For the text-containing cell, return its midpoint in (x, y) coordinate format. 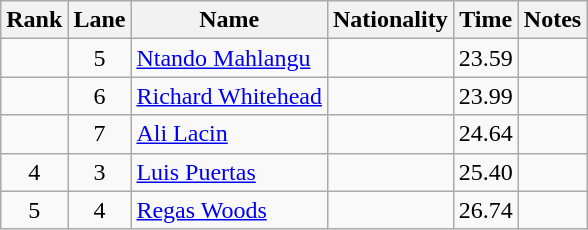
23.59 (486, 58)
Ntando Mahlangu (230, 58)
Name (230, 20)
Time (486, 20)
Notes (552, 20)
3 (100, 172)
6 (100, 96)
25.40 (486, 172)
23.99 (486, 96)
Nationality (390, 20)
Lane (100, 20)
7 (100, 134)
Rank (34, 20)
Luis Puertas (230, 172)
Ali Lacin (230, 134)
24.64 (486, 134)
Regas Woods (230, 210)
26.74 (486, 210)
Richard Whitehead (230, 96)
